Search for the cell housing the specified text and yield its [x, y] center coordinate. 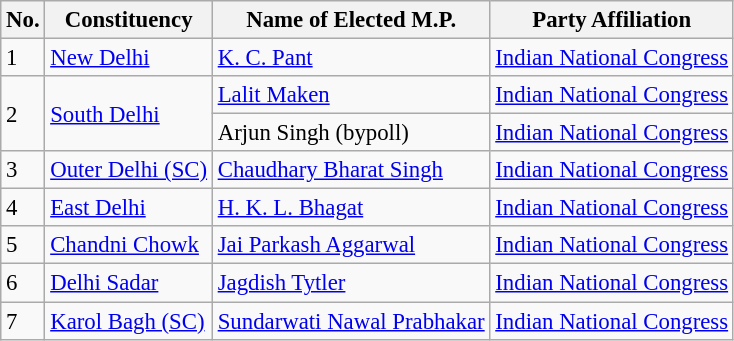
Jagdish Tytler [351, 283]
Sundarwati Nawal Prabhakar [351, 321]
6 [23, 283]
No. [23, 20]
4 [23, 208]
Outer Delhi (SC) [129, 170]
Party Affiliation [612, 20]
Chandni Chowk [129, 245]
East Delhi [129, 208]
2 [23, 114]
1 [23, 58]
Arjun Singh (bypoll) [351, 133]
Karol Bagh (SC) [129, 321]
K. C. Pant [351, 58]
South Delhi [129, 114]
7 [23, 321]
Chaudhary Bharat Singh [351, 170]
Constituency [129, 20]
Name of Elected M.P. [351, 20]
Lalit Maken [351, 95]
Delhi Sadar [129, 283]
H. K. L. Bhagat [351, 208]
5 [23, 245]
New Delhi [129, 58]
3 [23, 170]
Jai Parkash Aggarwal [351, 245]
